Output the (X, Y) coordinate of the center of the cell containing the given text.  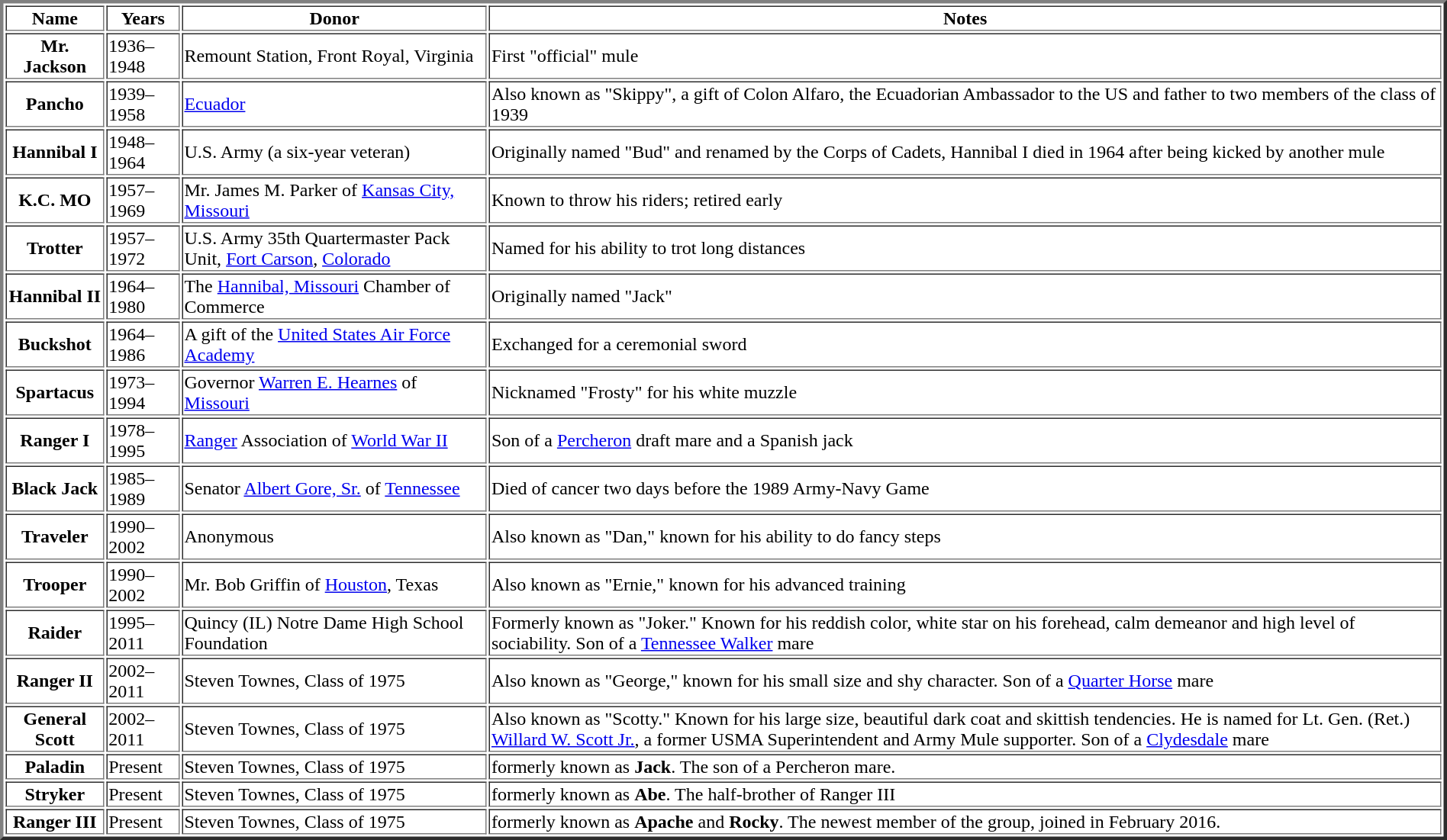
Also known as "Dan," known for his ability to do fancy steps (965, 537)
First "official" mule (965, 56)
Son of a Percheron draft mare and a Spanish jack (965, 441)
Ranger II (55, 681)
1948–1964 (143, 153)
1973–1994 (143, 392)
Named for his ability to trot long distances (965, 249)
Also known as "George," known for his small size and shy character. Son of a Quarter Horse mare (965, 681)
1964–1986 (143, 345)
1985–1989 (143, 488)
Mr. James M. Parker of Kansas City, Missouri (334, 200)
Also known as "Skippy", a gift of Colon Alfaro, the Ecuadorian Ambassador to the US and father to two members of the class of 1939 (965, 104)
K.C. MO (55, 200)
Stryker (55, 793)
Black Jack (55, 488)
Name (55, 18)
Nicknamed "Frosty" for his white muzzle (965, 392)
Buckshot (55, 345)
Ecuador (334, 104)
Originally named "Bud" and renamed by the Corps of Cadets, Hannibal I died in 1964 after being kicked by another mule (965, 153)
1957–1972 (143, 249)
Trotter (55, 249)
Originally named "Jack" (965, 296)
1995–2011 (143, 633)
Ranger I (55, 441)
Spartacus (55, 392)
Exchanged for a ceremonial sword (965, 345)
Donor (334, 18)
Raider (55, 633)
Remount Station, Front Royal, Virginia (334, 56)
Anonymous (334, 537)
formerly known as Abe. The half-brother of Ranger III (965, 793)
Ranger III (55, 821)
Ranger Association of World War II (334, 441)
Years (143, 18)
Mr. Jackson (55, 56)
Pancho (55, 104)
Quincy (IL) Notre Dame High School Foundation (334, 633)
Also known as "Ernie," known for his advanced training (965, 584)
formerly known as Apache and Rocky. The newest member of the group, joined in February 2016. (965, 821)
Traveler (55, 537)
1978–1995 (143, 441)
General Scott (55, 729)
Trooper (55, 584)
Mr. Bob Griffin of Houston, Texas (334, 584)
Senator Albert Gore, Sr. of Tennessee (334, 488)
1939–1958 (143, 104)
The Hannibal, Missouri Chamber of Commerce (334, 296)
Notes (965, 18)
Died of cancer two days before the 1989 Army-Navy Game (965, 488)
Known to throw his riders; retired early (965, 200)
1957–1969 (143, 200)
Hannibal II (55, 296)
U.S. Army 35th Quartermaster Pack Unit, Fort Carson, Colorado (334, 249)
1964–1980 (143, 296)
formerly known as Jack. The son of a Percheron mare. (965, 766)
Paladin (55, 766)
A gift of the United States Air Force Academy (334, 345)
Hannibal I (55, 153)
U.S. Army (a six-year veteran) (334, 153)
1936–1948 (143, 56)
Governor Warren E. Hearnes of Missouri (334, 392)
